Scan for the cell matching the given text and deliver its (x, y) coordinate at center. 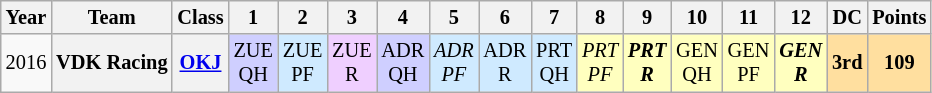
10 (697, 17)
4 (402, 17)
OKJ (200, 63)
2016 (26, 63)
ADRPF (454, 63)
Class (200, 17)
Points (899, 17)
GENR (800, 63)
3rd (847, 63)
1 (254, 17)
ZUER (352, 63)
DC (847, 17)
6 (506, 17)
PRTQH (554, 63)
ADRR (506, 63)
PRTPF (600, 63)
9 (647, 17)
11 (749, 17)
3 (352, 17)
ADRQH (402, 63)
Team (112, 17)
GENPF (749, 63)
VDK Racing (112, 63)
12 (800, 17)
2 (302, 17)
PRTR (647, 63)
7 (554, 17)
ZUEQH (254, 63)
GENQH (697, 63)
ZUEPF (302, 63)
109 (899, 63)
8 (600, 17)
Year (26, 17)
5 (454, 17)
